Detect which cell encompasses the target text, then output its [x, y] center coordinate. 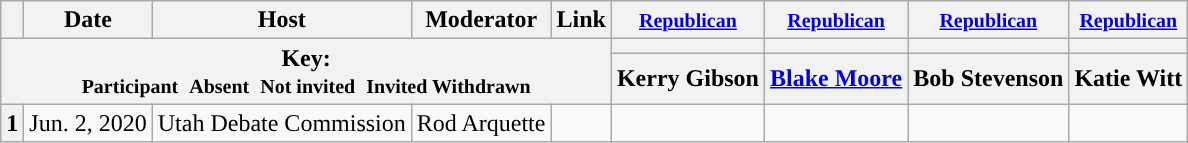
Kerry Gibson [688, 78]
Blake Moore [836, 78]
1 [12, 123]
Host [282, 20]
Moderator [481, 20]
Jun. 2, 2020 [88, 123]
Katie Witt [1128, 78]
Key: Participant Absent Not invited Invited Withdrawn [306, 72]
Rod Arquette [481, 123]
Date [88, 20]
Utah Debate Commission [282, 123]
Bob Stevenson [988, 78]
Link [581, 20]
